Find where the given text appears and provide that cell's center as [X, Y] coordinate. 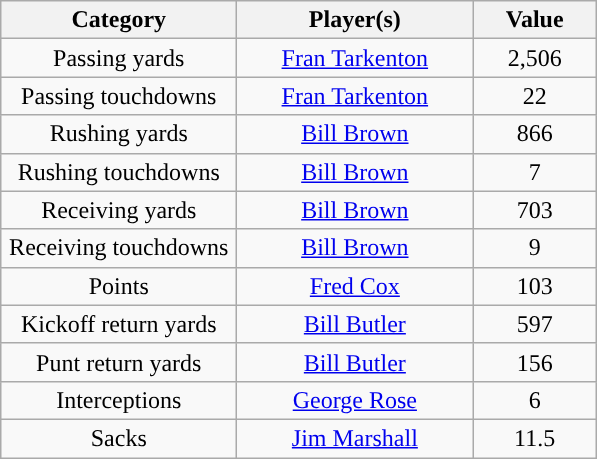
11.5 [535, 438]
703 [535, 210]
Receiving yards [119, 210]
Category [119, 20]
22 [535, 96]
Sacks [119, 438]
Rushing touchdowns [119, 172]
597 [535, 324]
Passing touchdowns [119, 96]
George Rose [355, 400]
Fred Cox [355, 286]
7 [535, 172]
103 [535, 286]
Passing yards [119, 58]
2,506 [535, 58]
6 [535, 400]
Jim Marshall [355, 438]
Punt return yards [119, 362]
Rushing yards [119, 134]
Receiving touchdowns [119, 248]
Kickoff return yards [119, 324]
866 [535, 134]
Interceptions [119, 400]
Value [535, 20]
Points [119, 286]
Player(s) [355, 20]
9 [535, 248]
156 [535, 362]
